From the cell containing the given text, extract its center point as [X, Y] coordinate. 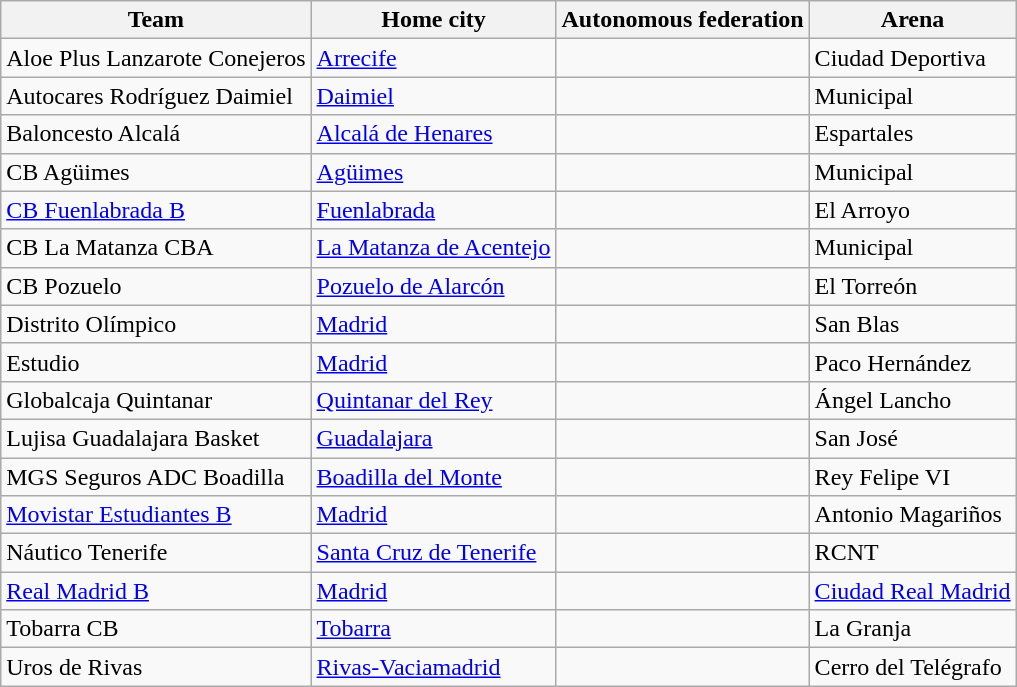
Daimiel [434, 96]
Baloncesto Alcalá [156, 134]
Estudio [156, 362]
Tobarra [434, 629]
El Arroyo [912, 210]
Ángel Lancho [912, 400]
La Granja [912, 629]
CB Pozuelo [156, 286]
Agüimes [434, 172]
Movistar Estudiantes B [156, 515]
Team [156, 20]
Alcalá de Henares [434, 134]
Rivas-Vaciamadrid [434, 667]
Arena [912, 20]
Santa Cruz de Tenerife [434, 553]
Rey Felipe VI [912, 477]
Tobarra CB [156, 629]
Real Madrid B [156, 591]
Náutico Tenerife [156, 553]
Globalcaja Quintanar [156, 400]
San Blas [912, 324]
Lujisa Guadalajara Basket [156, 438]
Cerro del Telégrafo [912, 667]
Guadalajara [434, 438]
Ciudad Deportiva [912, 58]
CB Fuenlabrada B [156, 210]
Distrito Olímpico [156, 324]
Ciudad Real Madrid [912, 591]
Home city [434, 20]
La Matanza de Acentejo [434, 248]
Paco Hernández [912, 362]
Autonomous federation [682, 20]
RCNT [912, 553]
MGS Seguros ADC Boadilla [156, 477]
Aloe Plus Lanzarote Conejeros [156, 58]
Fuenlabrada [434, 210]
El Torreón [912, 286]
Uros de Rivas [156, 667]
San José [912, 438]
Autocares Rodríguez Daimiel [156, 96]
CB La Matanza CBA [156, 248]
Pozuelo de Alarcón [434, 286]
Antonio Magariños [912, 515]
Boadilla del Monte [434, 477]
Arrecife [434, 58]
Espartales [912, 134]
CB Agüimes [156, 172]
Quintanar del Rey [434, 400]
